Provide the [X, Y] coordinate of the cell's center where the given text is located.  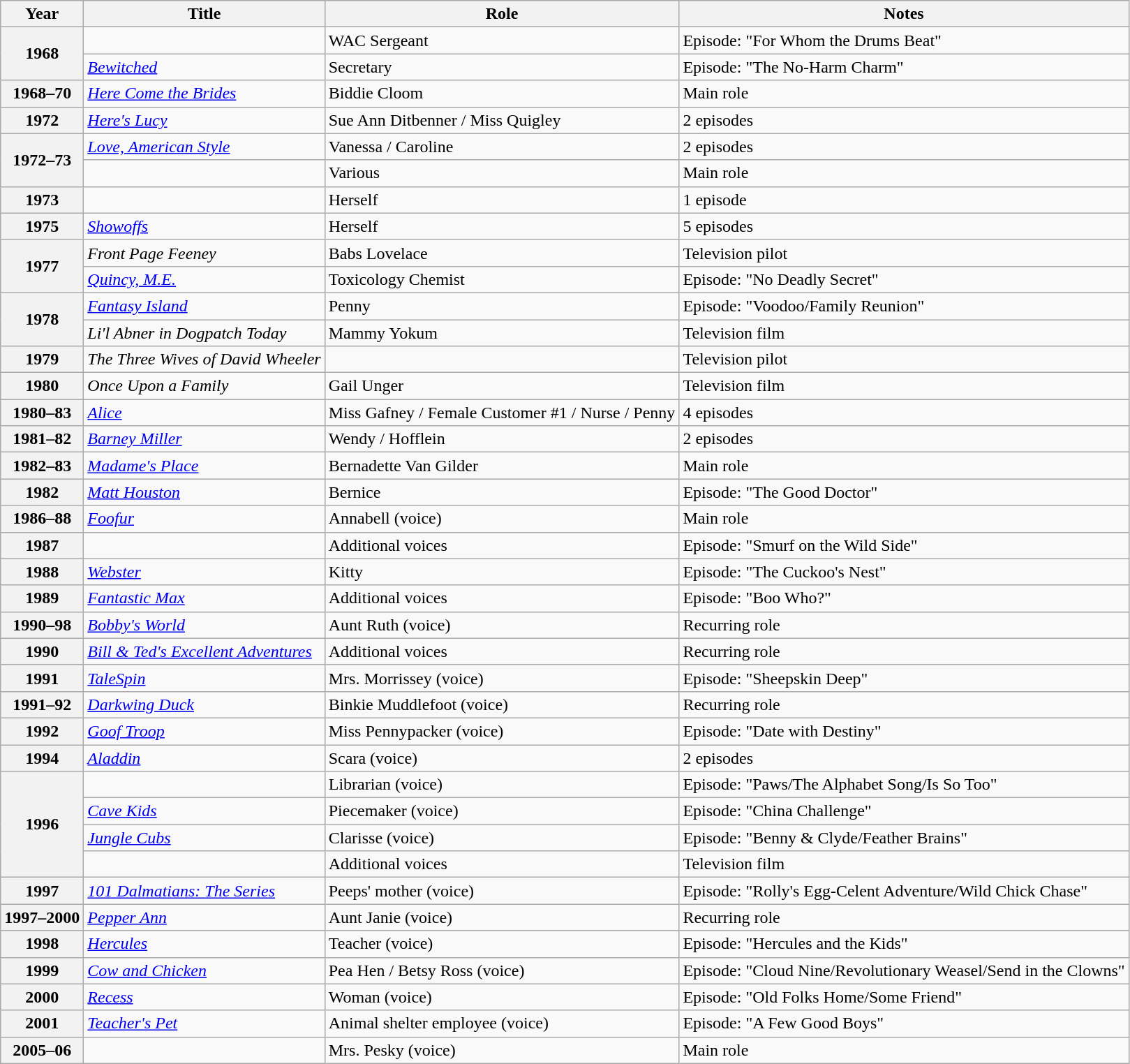
Title [204, 14]
The Three Wives of David Wheeler [204, 360]
Episode: "A Few Good Boys" [904, 1024]
Episode: "Rolly's Egg-Celent Adventure/Wild Chick Chase" [904, 891]
Peeps' mother (voice) [502, 891]
Aunt Ruth (voice) [502, 625]
Matt Houston [204, 492]
Bewitched [204, 67]
Pepper Ann [204, 917]
4 episodes [904, 413]
Annabell (voice) [502, 519]
Episode: "The No-Harm Charm" [904, 67]
Episode: "Benny & Clyde/Feather Brains" [904, 838]
1977 [42, 266]
101 Dalmatians: The Series [204, 891]
Once Upon a Family [204, 386]
Secretary [502, 67]
Bernadette Van Gilder [502, 466]
1999 [42, 970]
Gail Unger [502, 386]
Darkwing Duck [204, 704]
Barney Miller [204, 439]
Bill & Ted's Excellent Adventures [204, 651]
Episode: "Smurf on the Wild Side" [904, 545]
Episode: "Boo Who?" [904, 598]
Wendy / Hofflein [502, 439]
Episode: "China Challenge" [904, 811]
Biddie Cloom [502, 94]
2005–06 [42, 1050]
1973 [42, 200]
1997–2000 [42, 917]
Fantasy Island [204, 306]
Teacher (voice) [502, 944]
Penny [502, 306]
Kitty [502, 572]
Foofur [204, 519]
Episode: "The Cuckoo's Nest" [904, 572]
1 episode [904, 200]
Episode: "Cloud Nine/Revolutionary Weasel/Send in the Clowns" [904, 970]
Binkie Muddlefoot (voice) [502, 704]
Episode: "For Whom the Drums Beat" [904, 40]
Librarian (voice) [502, 785]
Alice [204, 413]
1988 [42, 572]
2001 [42, 1024]
Miss Pennypacker (voice) [502, 731]
5 episodes [904, 226]
Webster [204, 572]
Mrs. Pesky (voice) [502, 1050]
Quincy, M.E. [204, 279]
1989 [42, 598]
Episode: "No Deadly Secret" [904, 279]
1998 [42, 944]
1996 [42, 825]
Pea Hen / Betsy Ross (voice) [502, 970]
Mammy Yokum [502, 333]
Recess [204, 997]
TaleSpin [204, 678]
1972–73 [42, 160]
1968–70 [42, 94]
1991 [42, 678]
Mrs. Morrissey (voice) [502, 678]
Episode: "Old Folks Home/Some Friend" [904, 997]
1982 [42, 492]
1997 [42, 891]
1978 [42, 319]
Here's Lucy [204, 120]
Episode: "Sheepskin Deep" [904, 678]
Here Come the Brides [204, 94]
2000 [42, 997]
WAC Sergeant [502, 40]
1981–82 [42, 439]
Aladdin [204, 758]
1990–98 [42, 625]
Aunt Janie (voice) [502, 917]
1987 [42, 545]
1994 [42, 758]
Miss Gafney / Female Customer #1 / Nurse / Penny [502, 413]
Cow and Chicken [204, 970]
Jungle Cubs [204, 838]
Woman (voice) [502, 997]
Clarisse (voice) [502, 838]
Bobby's World [204, 625]
Notes [904, 14]
Teacher's Pet [204, 1024]
Fantastic Max [204, 598]
1991–92 [42, 704]
Love, American Style [204, 147]
Bernice [502, 492]
1980 [42, 386]
1990 [42, 651]
Episode: "Date with Destiny" [904, 731]
Cave Kids [204, 811]
Toxicology Chemist [502, 279]
Episode: "Paws/The Alphabet Song/Is So Too" [904, 785]
Episode: "The Good Doctor" [904, 492]
Madame's Place [204, 466]
Hercules [204, 944]
Front Page Feeney [204, 253]
Year [42, 14]
Vanessa / Caroline [502, 147]
1980–83 [42, 413]
Piecemaker (voice) [502, 811]
1972 [42, 120]
Various [502, 173]
Scara (voice) [502, 758]
Episode: "Voodoo/Family Reunion" [904, 306]
1992 [42, 731]
1968 [42, 54]
1982–83 [42, 466]
Goof Troop [204, 731]
Sue Ann Ditbenner / Miss Quigley [502, 120]
1979 [42, 360]
1986–88 [42, 519]
Episode: "Hercules and the Kids" [904, 944]
Showoffs [204, 226]
Babs Lovelace [502, 253]
1975 [42, 226]
Animal shelter employee (voice) [502, 1024]
Li'l Abner in Dogpatch Today [204, 333]
Role [502, 14]
